Search for the cell housing the specified text and yield its (X, Y) center coordinate. 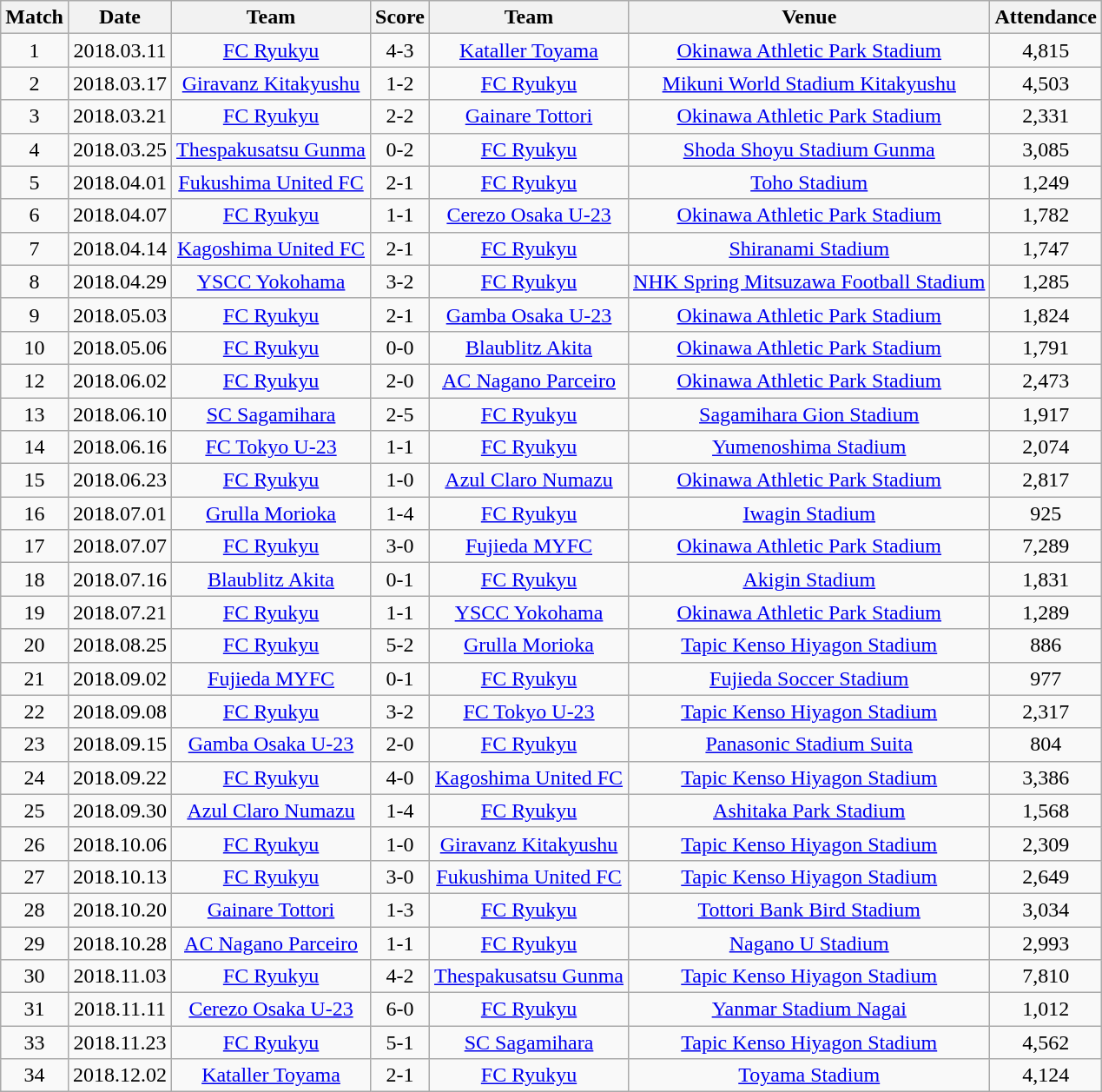
3 (35, 116)
10 (35, 347)
977 (1046, 678)
Yanmar Stadium Nagai (809, 1009)
2018.07.21 (120, 612)
29 (35, 943)
925 (1046, 513)
1,012 (1046, 1009)
2-5 (400, 414)
24 (35, 778)
5-1 (400, 1042)
2018.07.16 (120, 579)
2,331 (1046, 116)
17 (35, 546)
9 (35, 314)
4,503 (1046, 83)
1,285 (1046, 281)
Venue (809, 17)
15 (35, 480)
Shiranami Stadium (809, 248)
2018.09.08 (120, 711)
1,782 (1046, 215)
14 (35, 447)
7 (35, 248)
Akigin Stadium (809, 579)
2018.10.06 (120, 844)
3,386 (1046, 778)
2018.10.20 (120, 910)
2018.06.10 (120, 414)
1-2 (400, 83)
0-2 (400, 149)
2,817 (1046, 480)
2018.04.01 (120, 182)
5 (35, 182)
13 (35, 414)
4-3 (400, 50)
20 (35, 645)
0-0 (400, 347)
Ashitaka Park Stadium (809, 811)
6 (35, 215)
3,085 (1046, 149)
7,289 (1046, 546)
2018.11.23 (120, 1042)
4-2 (400, 976)
1,791 (1046, 347)
1,831 (1046, 579)
16 (35, 513)
2018.03.17 (120, 83)
2018.05.03 (120, 314)
4,815 (1046, 50)
1,249 (1046, 182)
22 (35, 711)
19 (35, 612)
Nagano U Stadium (809, 943)
1,747 (1046, 248)
2,317 (1046, 711)
2018.10.28 (120, 943)
2,993 (1046, 943)
Score (400, 17)
33 (35, 1042)
2018.11.03 (120, 976)
26 (35, 844)
30 (35, 976)
2018.06.16 (120, 447)
2,074 (1046, 447)
2018.09.15 (120, 745)
12 (35, 381)
Panasonic Stadium Suita (809, 745)
2018.05.06 (120, 347)
1,917 (1046, 414)
1 (35, 50)
2018.07.07 (120, 546)
Attendance (1046, 17)
21 (35, 678)
886 (1046, 645)
4-0 (400, 778)
4 (35, 149)
2018.06.02 (120, 381)
4,124 (1046, 1075)
2-2 (400, 116)
Sagamihara Gion Stadium (809, 414)
Shoda Shoyu Stadium Gunma (809, 149)
2018.09.22 (120, 778)
2018.12.02 (120, 1075)
2018.04.14 (120, 248)
Tottori Bank Bird Stadium (809, 910)
2018.06.23 (120, 480)
Iwagin Stadium (809, 513)
2018.08.25 (120, 645)
27 (35, 877)
2018.09.02 (120, 678)
5-2 (400, 645)
2018.03.21 (120, 116)
8 (35, 281)
Fujieda Soccer Stadium (809, 678)
1,289 (1046, 612)
1-3 (400, 910)
7,810 (1046, 976)
23 (35, 745)
1,568 (1046, 811)
2018.04.07 (120, 215)
Mikuni World Stadium Kitakyushu (809, 83)
2,309 (1046, 844)
18 (35, 579)
2018.07.01 (120, 513)
Toyama Stadium (809, 1075)
2018.03.11 (120, 50)
2,473 (1046, 381)
25 (35, 811)
Yumenoshima Stadium (809, 447)
4,562 (1046, 1042)
28 (35, 910)
Match (35, 17)
6-0 (400, 1009)
2018.10.13 (120, 877)
2018.04.29 (120, 281)
2018.03.25 (120, 149)
3,034 (1046, 910)
2018.11.11 (120, 1009)
Toho Stadium (809, 182)
2 (35, 83)
2018.09.30 (120, 811)
34 (35, 1075)
1,824 (1046, 314)
Date (120, 17)
NHK Spring Mitsuzawa Football Stadium (809, 281)
31 (35, 1009)
804 (1046, 745)
2,649 (1046, 877)
